For the text-containing cell, return its midpoint in (X, Y) coordinate format. 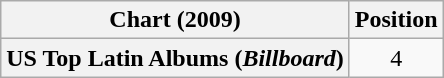
Chart (2009) (176, 20)
4 (396, 58)
US Top Latin Albums (Billboard) (176, 58)
Position (396, 20)
